Pinpoint the cell where the given text exists, returning its (X, Y) midpoint coordinate. 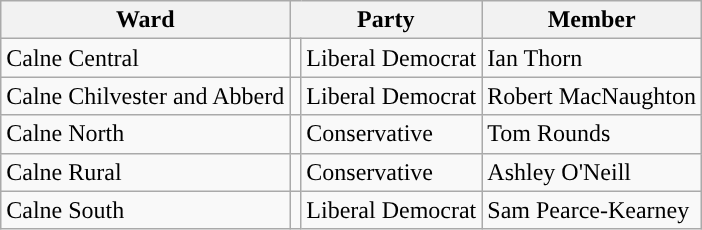
Calne Chilvester and Abberd (146, 96)
Tom Rounds (592, 134)
Ashley O'Neill (592, 172)
Ward (146, 20)
Sam Pearce-Kearney (592, 210)
Calne North (146, 134)
Robert MacNaughton (592, 96)
Calne South (146, 210)
Member (592, 20)
Party (386, 20)
Ian Thorn (592, 58)
Calne Central (146, 58)
Calne Rural (146, 172)
